Capture the cell that displays the provided text and extract its [x, y] central coordinate. 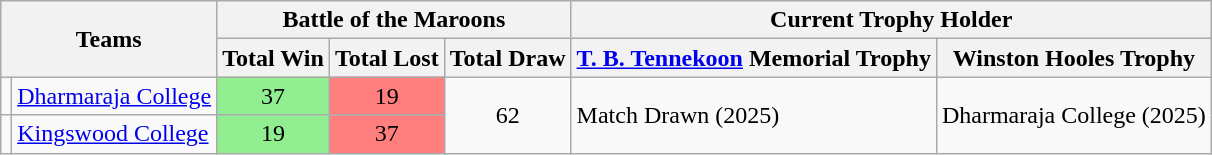
Total Draw [508, 58]
T. B. Tennekoon Memorial Trophy [754, 58]
Current Trophy Holder [891, 20]
Total Win [274, 58]
Match Drawn (2025) [754, 115]
Total Lost [386, 58]
Battle of the Maroons [394, 20]
Winston Hooles Trophy [1074, 58]
Kingswood College [114, 134]
Dharmaraja College [114, 96]
Dharmaraja College (2025) [1074, 115]
62 [508, 115]
Teams [109, 39]
